Capture the cell that displays the provided text and extract its (x, y) central coordinate. 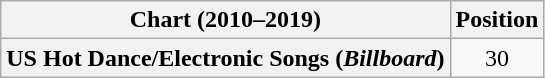
Chart (2010–2019) (226, 20)
Position (497, 20)
30 (497, 58)
US Hot Dance/Electronic Songs (Billboard) (226, 58)
